Return [X, Y] of the center of cell containing provided text 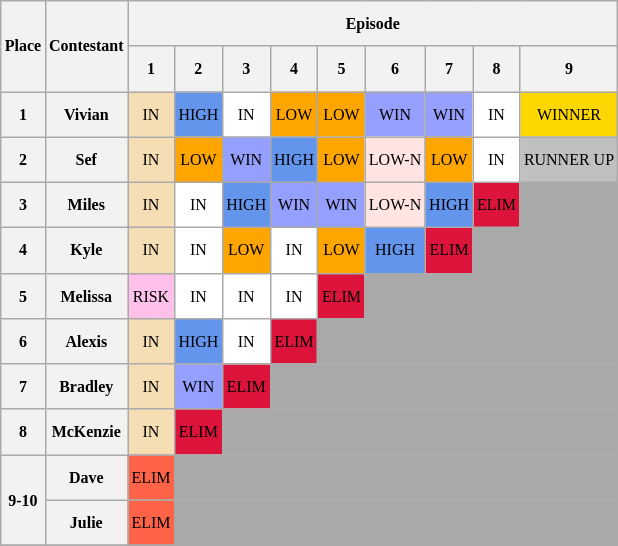
McKenzie [86, 432]
RUNNER UP [569, 160]
RISK [152, 296]
Alexis [86, 340]
Melissa [86, 296]
WINNER [569, 114]
Contestant [86, 46]
Bradley [86, 386]
Dave [86, 476]
9-10 [23, 500]
Sef [86, 160]
Miles [86, 204]
Kyle [86, 250]
9 [569, 68]
Episode [373, 22]
Place [23, 46]
Julie [86, 522]
Vivian [86, 114]
